Return the (X, Y) coordinate for the center point of the cell that contains the specified text.  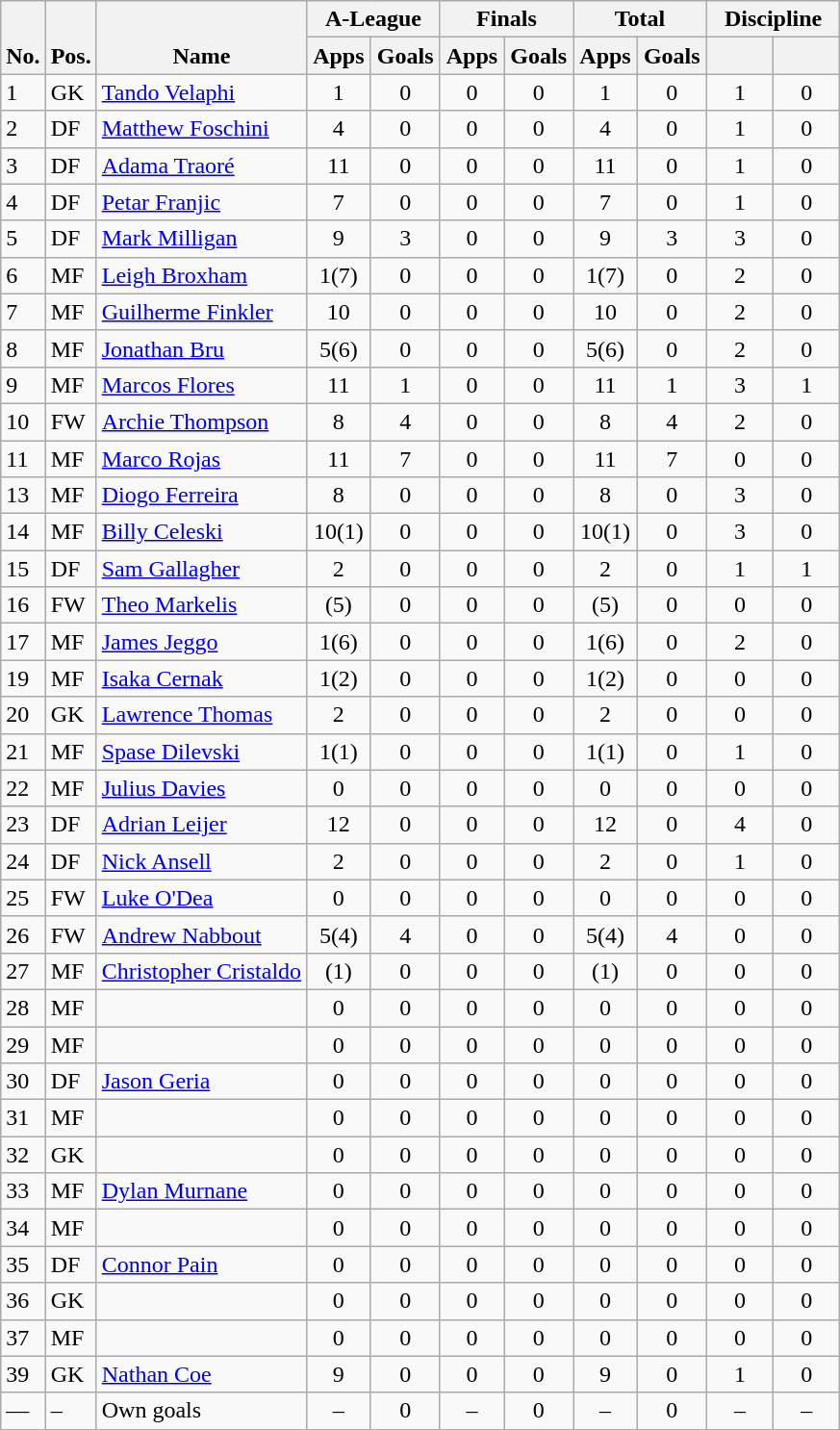
24 (23, 861)
19 (23, 678)
14 (23, 532)
29 (23, 1044)
Finals (506, 19)
Lawrence Thomas (201, 715)
Connor Pain (201, 1264)
32 (23, 1155)
Discipline (774, 19)
Jason Geria (201, 1082)
20 (23, 715)
27 (23, 971)
30 (23, 1082)
James Jeggo (201, 642)
28 (23, 1008)
Marco Rojas (201, 459)
36 (23, 1301)
35 (23, 1264)
Archie Thompson (201, 421)
Sam Gallagher (201, 569)
22 (23, 788)
39 (23, 1374)
25 (23, 898)
— (23, 1411)
26 (23, 934)
Guilherme Finkler (201, 312)
Nathan Coe (201, 1374)
Andrew Nabbout (201, 934)
Julius Davies (201, 788)
Tando Velaphi (201, 92)
Jonathan Bru (201, 348)
23 (23, 825)
21 (23, 752)
5 (23, 239)
Petar Franjic (201, 202)
Matthew Foschini (201, 129)
Leigh Broxham (201, 275)
Christopher Cristaldo (201, 971)
Spase Dilevski (201, 752)
Nick Ansell (201, 861)
Pos. (71, 38)
Total (641, 19)
6 (23, 275)
Adrian Leijer (201, 825)
17 (23, 642)
Theo Markelis (201, 605)
Dylan Murnane (201, 1191)
16 (23, 605)
Adama Traoré (201, 166)
13 (23, 496)
33 (23, 1191)
37 (23, 1338)
No. (23, 38)
Isaka Cernak (201, 678)
15 (23, 569)
31 (23, 1118)
A-League (373, 19)
Marcos Flores (201, 385)
Own goals (201, 1411)
Name (201, 38)
Diogo Ferreira (201, 496)
Mark Milligan (201, 239)
Billy Celeski (201, 532)
34 (23, 1228)
Luke O'Dea (201, 898)
